Extract the (x, y) coordinate from the center of the cell holding the provided text.  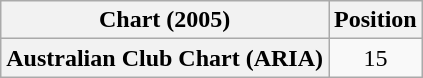
Chart (2005) (165, 20)
Position (375, 20)
Australian Club Chart (ARIA) (165, 58)
15 (375, 58)
